Detect which cell encompasses the target text, then output its (X, Y) center coordinate. 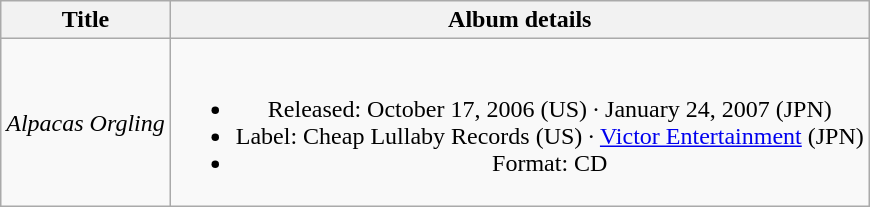
Alpacas Orgling (86, 122)
Released: October 17, 2006 (US) · January 24, 2007 (JPN)Label: Cheap Lullaby Records (US) · Victor Entertainment (JPN)Format: CD (520, 122)
Title (86, 20)
Album details (520, 20)
